Return the [X, Y] coordinate for the center point of the cell that contains the specified text.  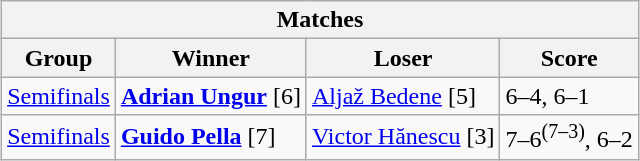
Loser [403, 58]
Adrian Ungur [6] [210, 96]
Victor Hănescu [3] [403, 138]
Score [569, 58]
7–6(7–3), 6–2 [569, 138]
Guido Pella [7] [210, 138]
Matches [320, 20]
Winner [210, 58]
Group [59, 58]
Aljaž Bedene [5] [403, 96]
6–4, 6–1 [569, 96]
